Search for the cell housing the specified text and yield its [X, Y] center coordinate. 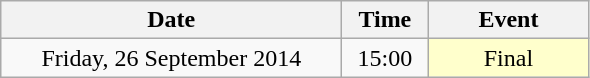
Friday, 26 September 2014 [172, 58]
Date [172, 20]
Final [508, 58]
Time [385, 20]
15:00 [385, 58]
Event [508, 20]
